Return (x, y) of the center of cell containing provided text 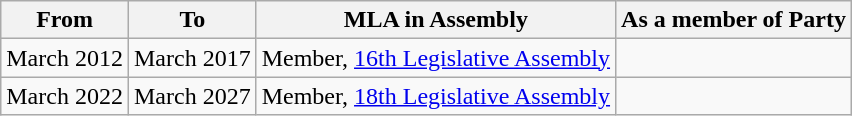
From (65, 20)
To (192, 20)
As a member of Party (734, 20)
Member, 18th Legislative Assembly (436, 96)
March 2022 (65, 96)
March 2012 (65, 58)
Member, 16th Legislative Assembly (436, 58)
March 2027 (192, 96)
MLA in Assembly (436, 20)
March 2017 (192, 58)
